Find where the given text appears and provide that cell's center as (x, y) coordinate. 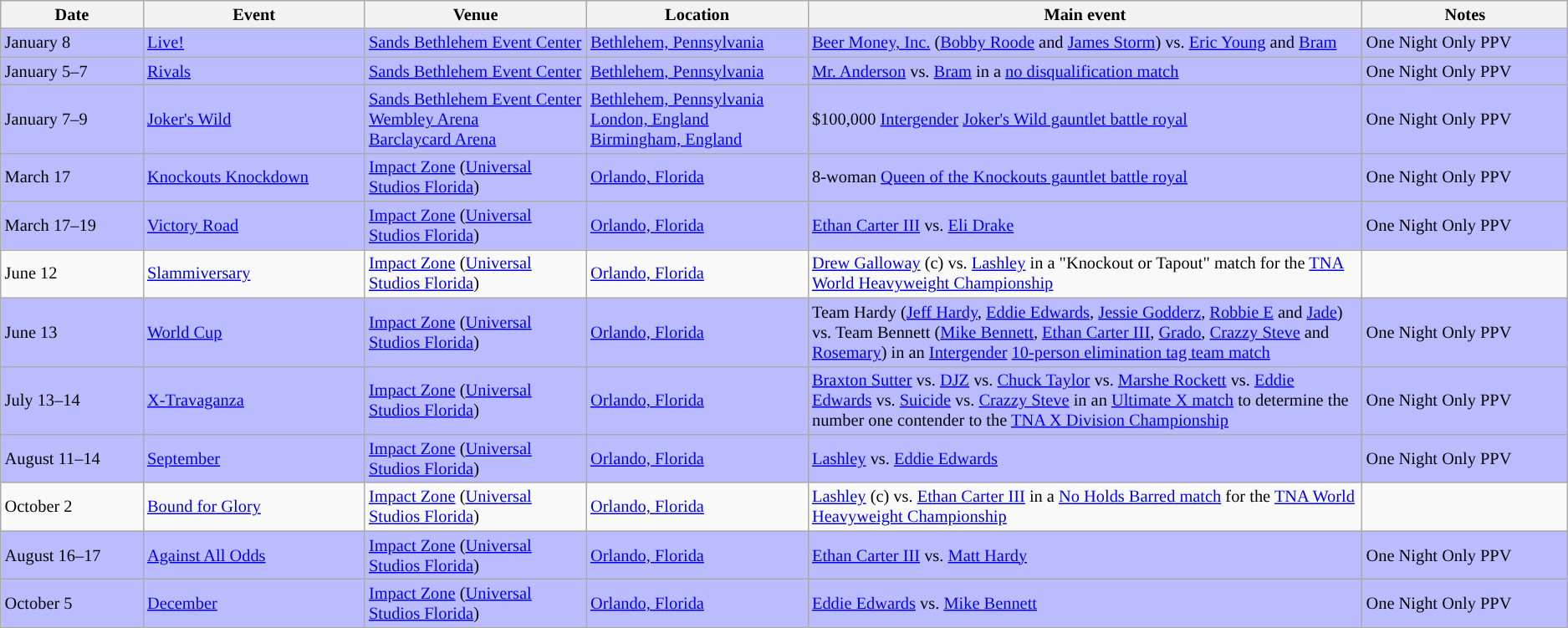
August 11–14 (72, 458)
Rivals (254, 71)
March 17–19 (72, 226)
Venue (475, 14)
Against All Odds (254, 555)
June 13 (72, 332)
Location (697, 14)
Lashley vs. Eddie Edwards (1085, 458)
January 8 (72, 43)
December (254, 603)
September (254, 458)
Eddie Edwards vs. Mike Bennett (1085, 603)
Ethan Carter III vs. Matt Hardy (1085, 555)
$100,000 Intergender Joker's Wild gauntlet battle royal (1085, 119)
8-woman Queen of the Knockouts gauntlet battle royal (1085, 177)
Drew Galloway (c) vs. Lashley in a "Knockout or Tapout" match for the TNA World Heavyweight Championship (1085, 273)
Sands Bethlehem Event CenterWembley ArenaBarclaycard Arena (475, 119)
Joker's Wild (254, 119)
X-Travaganza (254, 401)
June 12 (72, 273)
Notes (1465, 14)
Ethan Carter III vs. Eli Drake (1085, 226)
Date (72, 14)
July 13–14 (72, 401)
March 17 (72, 177)
Bethlehem, PennsylvaniaLondon, EnglandBirmingham, England (697, 119)
January 5–7 (72, 71)
Live! (254, 43)
October 5 (72, 603)
Event (254, 14)
August 16–17 (72, 555)
Lashley (c) vs. Ethan Carter III in a No Holds Barred match for the TNA World Heavyweight Championship (1085, 507)
Mr. Anderson vs. Bram in a no disqualification match (1085, 71)
January 7–9 (72, 119)
Main event (1085, 14)
Victory Road (254, 226)
Beer Money, Inc. (Bobby Roode and James Storm) vs. Eric Young and Bram (1085, 43)
World Cup (254, 332)
Bound for Glory (254, 507)
Knockouts Knockdown (254, 177)
Slammiversary (254, 273)
October 2 (72, 507)
